Extract the [x, y] coordinate from the center of the cell holding the provided text.  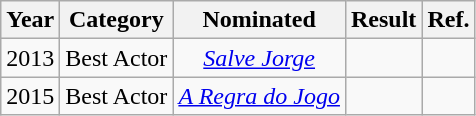
Nominated [260, 20]
A Regra do Jogo [260, 96]
2013 [30, 58]
Result [383, 20]
Ref. [448, 20]
Year [30, 20]
Salve Jorge [260, 58]
Category [116, 20]
2015 [30, 96]
